Provide the (x, y) coordinate of the cell's center where the given text is located.  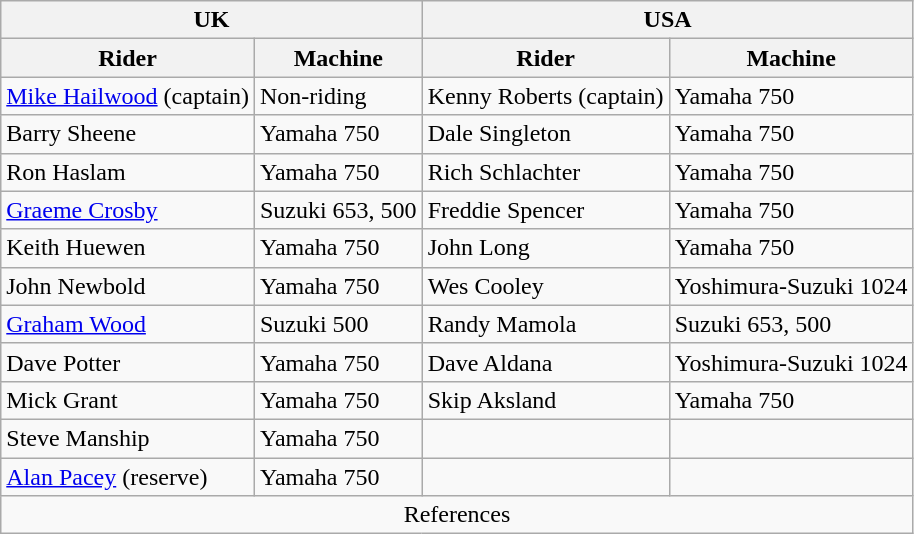
Suzuki 500 (338, 324)
USA (668, 20)
Dale Singleton (546, 134)
Randy Mamola (546, 324)
Barry Sheene (128, 134)
Kenny Roberts (captain) (546, 96)
Dave Potter (128, 362)
Ron Haslam (128, 172)
Mike Hailwood (captain) (128, 96)
Freddie Spencer (546, 210)
John Long (546, 248)
Wes Cooley (546, 286)
Alan Pacey (reserve) (128, 477)
John Newbold (128, 286)
Graeme Crosby (128, 210)
Rich Schlachter (546, 172)
Skip Aksland (546, 400)
UK (212, 20)
Keith Huewen (128, 248)
Non-riding (338, 96)
Steve Manship (128, 438)
Graham Wood (128, 324)
References (457, 515)
Mick Grant (128, 400)
Dave Aldana (546, 362)
